Provide the (X, Y) coordinate of the cell's center where the given text is located.  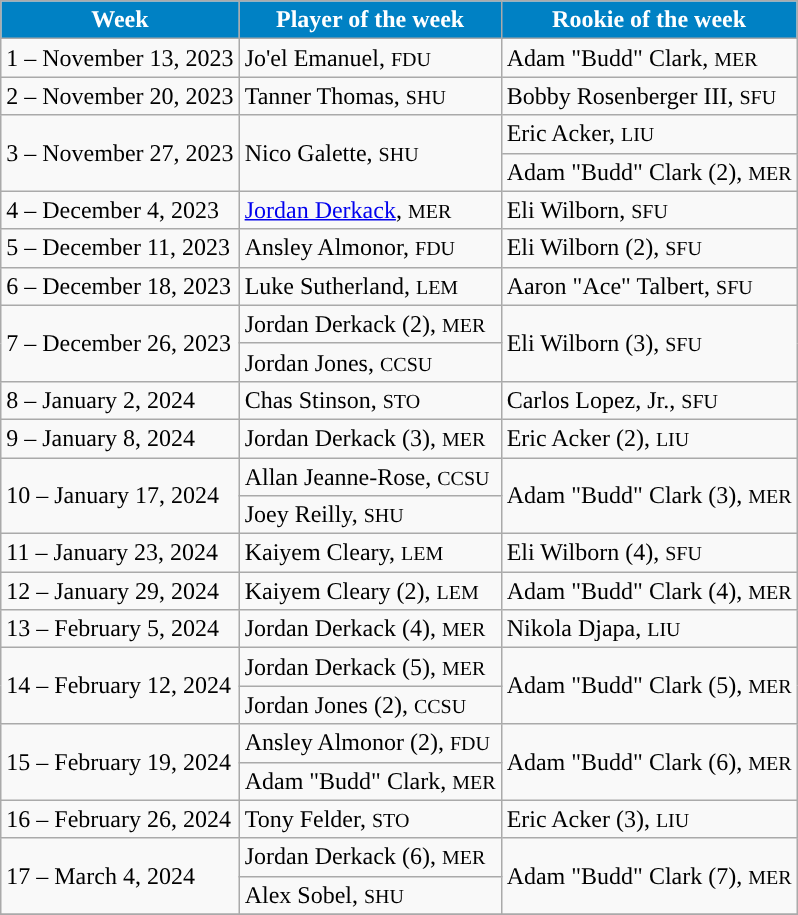
Alex Sobel, SHU (370, 895)
Adam "Budd" Clark (2), MER (649, 172)
Jordan Derkack (2), MER (370, 324)
Tony Felder, STO (370, 819)
2 – November 20, 2023 (120, 96)
Bobby Rosenberger III, SFU (649, 96)
Jordan Derkack, MER (370, 210)
Kaiyem Cleary (2), LEM (370, 591)
Jordan Derkack (5), MER (370, 667)
5 – December 11, 2023 (120, 248)
Allan Jeanne-Rose, CCSU (370, 477)
9 – January 8, 2024 (120, 438)
16 – February 26, 2024 (120, 819)
Tanner Thomas, SHU (370, 96)
Nico Galette, SHU (370, 153)
Jo'el Emanuel, FDU (370, 58)
12 – January 29, 2024 (120, 591)
11 – January 23, 2024 (120, 553)
Adam "Budd" Clark (7), MER (649, 876)
Chas Stinson, STO (370, 400)
Jordan Jones (2), CCSU (370, 705)
Eli Wilborn (2), SFU (649, 248)
17 – March 4, 2024 (120, 876)
Jordan Derkack (6), MER (370, 857)
Carlos Lopez, Jr., SFU (649, 400)
8 – January 2, 2024 (120, 400)
Adam "Budd" Clark (6), MER (649, 762)
Nikola Djapa, LIU (649, 629)
4 – December 4, 2023 (120, 210)
1 – November 13, 2023 (120, 58)
Jordan Derkack (4), MER (370, 629)
Adam "Budd" Clark (4), MER (649, 591)
Eric Acker (2), LIU (649, 438)
Kaiyem Cleary, LEM (370, 553)
Luke Sutherland, LEM (370, 286)
7 – December 26, 2023 (120, 343)
Rookie of the week (649, 20)
3 – November 27, 2023 (120, 153)
Eric Acker, LIU (649, 134)
Adam "Budd" Clark (5), MER (649, 686)
Eric Acker (3), LIU (649, 819)
Jordan Derkack (3), MER (370, 438)
10 – January 17, 2024 (120, 496)
6 – December 18, 2023 (120, 286)
Jordan Jones, CCSU (370, 362)
Eli Wilborn (4), SFU (649, 553)
Aaron "Ace" Talbert, SFU (649, 286)
Week (120, 20)
Ansley Almonor, FDU (370, 248)
Joey Reilly, SHU (370, 515)
Eli Wilborn (3), SFU (649, 343)
Eli Wilborn, SFU (649, 210)
14 – February 12, 2024 (120, 686)
15 – February 19, 2024 (120, 762)
Player of the week (370, 20)
Ansley Almonor (2), FDU (370, 743)
13 – February 5, 2024 (120, 629)
Adam "Budd" Clark (3), MER (649, 496)
